Locate the cell with the specified text and output its [x, y] center coordinate. 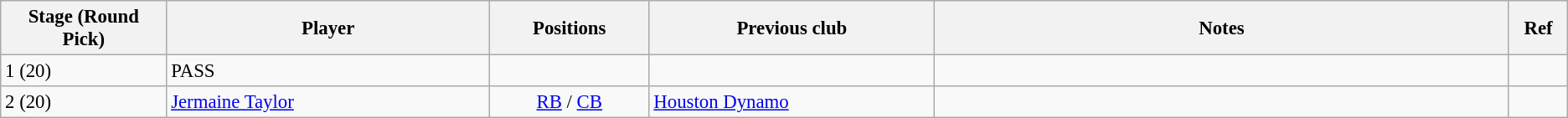
Stage (Round Pick) [84, 28]
Previous club [792, 28]
2 (20) [84, 102]
Positions [570, 28]
Houston Dynamo [792, 102]
Ref [1538, 28]
Notes [1222, 28]
1 (20) [84, 71]
Player [328, 28]
RB / CB [570, 102]
PASS [328, 71]
Jermaine Taylor [328, 102]
